Capture the cell that displays the provided text and extract its [X, Y] central coordinate. 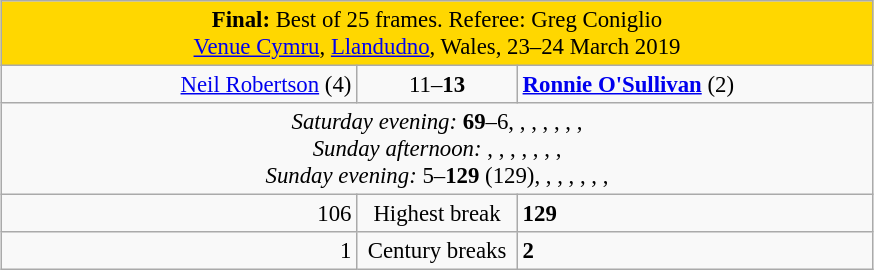
1 [179, 251]
11–13 [438, 85]
Highest break [438, 214]
Century breaks [438, 251]
2 [695, 251]
Final: Best of 25 frames. Referee: Greg ConiglioVenue Cymru, Llandudno, Wales, 23–24 March 2019 [437, 34]
106 [179, 214]
129 [695, 214]
Saturday evening: 69–6, , , , , , , Sunday afternoon: , , , , , , , Sunday evening: 5–129 (129), , , , , , , [437, 149]
Ronnie O'Sullivan (2) [695, 85]
Neil Robertson (4) [179, 85]
